Pinpoint the cell where the given text exists, returning its (x, y) midpoint coordinate. 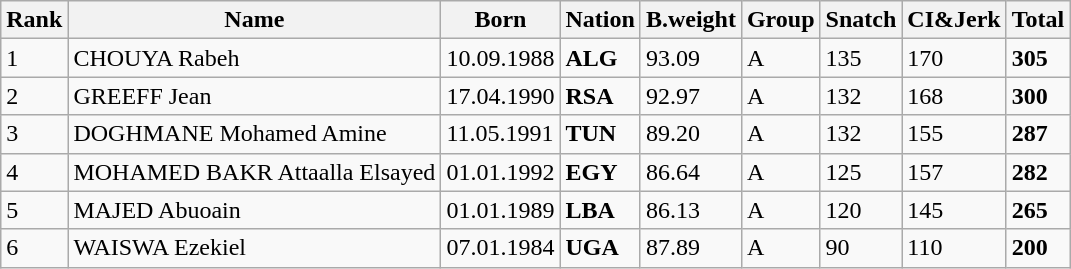
168 (954, 96)
200 (1038, 248)
WAISWA Ezekiel (254, 248)
90 (861, 248)
287 (1038, 134)
155 (954, 134)
110 (954, 248)
305 (1038, 58)
3 (34, 134)
TUN (600, 134)
Rank (34, 20)
Nation (600, 20)
11.05.1991 (500, 134)
CHOUYA Rabeh (254, 58)
86.64 (690, 172)
135 (861, 58)
ALG (600, 58)
Born (500, 20)
RSA (600, 96)
MOHAMED BAKR Attaalla Elsayed (254, 172)
2 (34, 96)
MAJED Abuoain (254, 210)
92.97 (690, 96)
17.04.1990 (500, 96)
157 (954, 172)
EGY (600, 172)
120 (861, 210)
CI&Jerk (954, 20)
170 (954, 58)
07.01.1984 (500, 248)
DOGHMANE Mohamed Amine (254, 134)
Name (254, 20)
10.09.1988 (500, 58)
1 (34, 58)
UGA (600, 248)
LBA (600, 210)
GREEFF Jean (254, 96)
87.89 (690, 248)
265 (1038, 210)
282 (1038, 172)
01.01.1989 (500, 210)
4 (34, 172)
93.09 (690, 58)
86.13 (690, 210)
6 (34, 248)
Snatch (861, 20)
145 (954, 210)
Total (1038, 20)
5 (34, 210)
125 (861, 172)
01.01.1992 (500, 172)
B.weight (690, 20)
89.20 (690, 134)
300 (1038, 96)
Group (780, 20)
